Extract the (x, y) coordinate from the center of the cell holding the provided text.  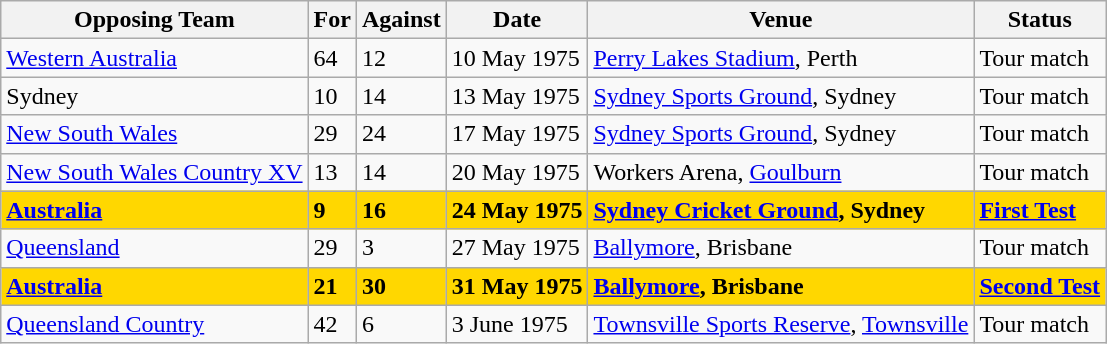
Venue (781, 20)
New South Wales (154, 134)
13 May 1975 (517, 96)
31 May 1975 (517, 286)
Western Australia (154, 58)
3 June 1975 (517, 324)
9 (332, 210)
Queensland (154, 248)
For (332, 20)
Date (517, 20)
Opposing Team (154, 20)
13 (332, 172)
42 (332, 324)
New South Wales Country XV (154, 172)
24 (401, 134)
Status (1040, 20)
24 May 1975 (517, 210)
21 (332, 286)
10 May 1975 (517, 58)
27 May 1975 (517, 248)
Perry Lakes Stadium, Perth (781, 58)
Workers Arena, Goulburn (781, 172)
First Test (1040, 210)
Townsville Sports Reserve, Townsville (781, 324)
3 (401, 248)
12 (401, 58)
10 (332, 96)
30 (401, 286)
6 (401, 324)
17 May 1975 (517, 134)
Second Test (1040, 286)
20 May 1975 (517, 172)
Sydney Cricket Ground, Sydney (781, 210)
16 (401, 210)
Sydney (154, 96)
Against (401, 20)
64 (332, 58)
Queensland Country (154, 324)
